From the cell containing the given text, extract its center point as [X, Y] coordinate. 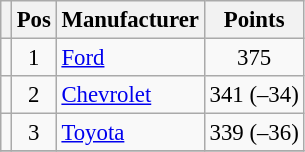
Chevrolet [130, 95]
375 [254, 58]
2 [34, 95]
341 (–34) [254, 95]
Toyota [130, 133]
Ford [130, 58]
339 (–36) [254, 133]
3 [34, 133]
1 [34, 58]
Pos [34, 20]
Manufacturer [130, 20]
Points [254, 20]
